Identify which cell holds the provided text, then report its [X, Y] central coordinate. 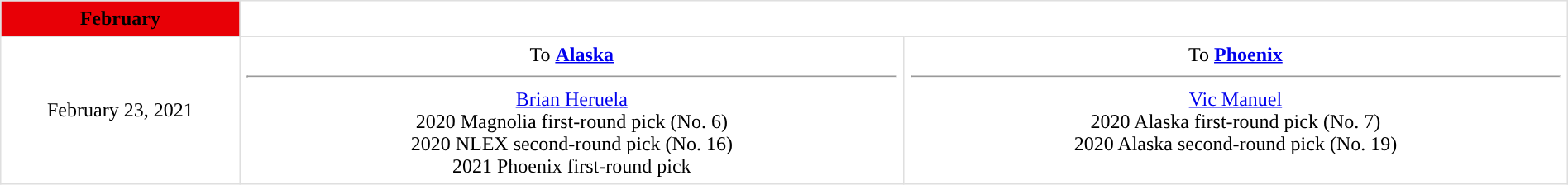
February 23, 2021 [121, 110]
To PhoenixVic Manuel2020 Alaska first-round pick (No. 7)2020 Alaska second-round pick (No. 19) [1236, 110]
To AlaskaBrian Heruela2020 Magnolia first-round pick (No. 6)2020 NLEX second-round pick (No. 16)2021 Phoenix first-round pick [572, 110]
February [121, 19]
